Scan for the cell matching the given text and deliver its (x, y) coordinate at center. 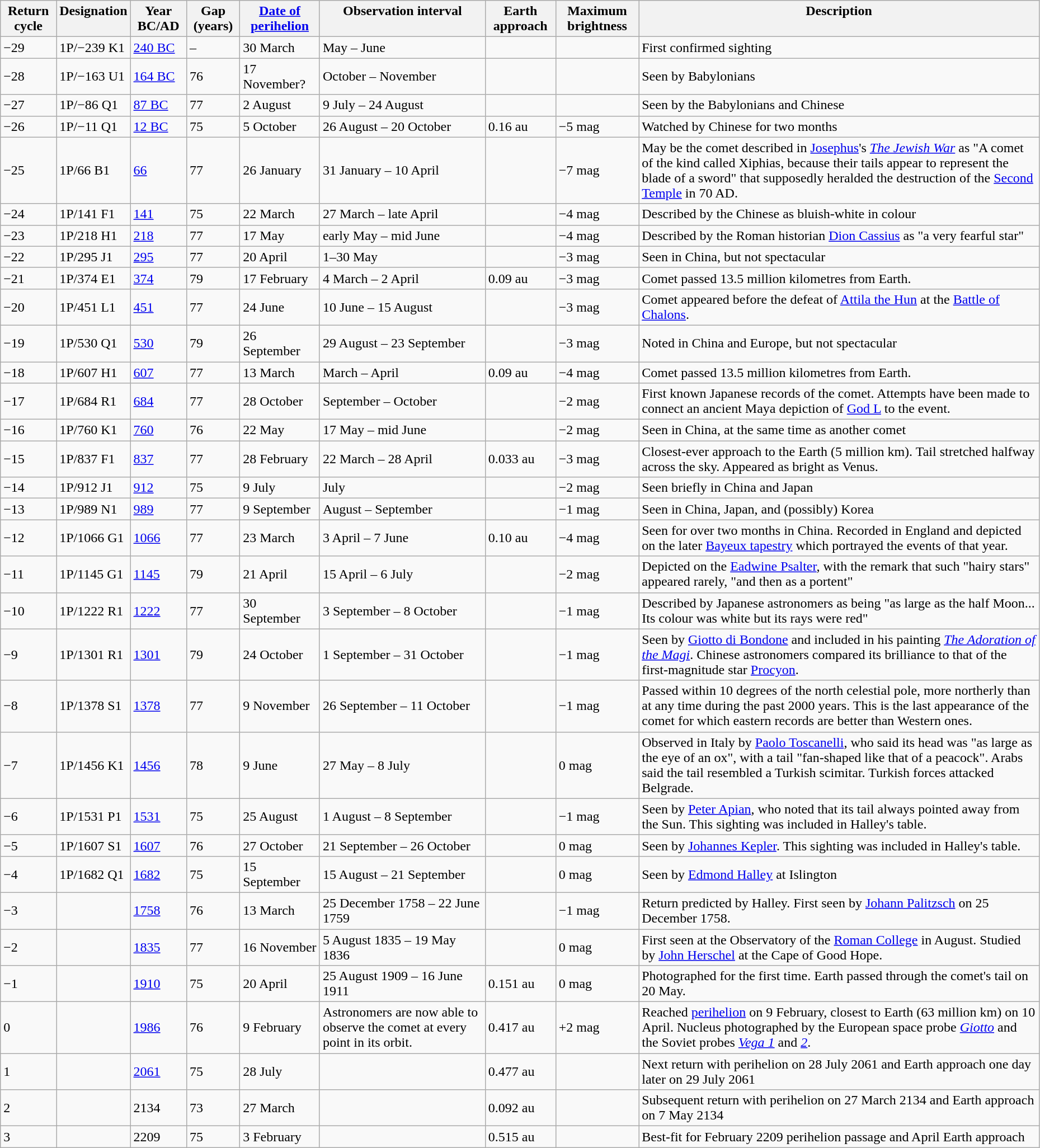
66 (158, 170)
1P/1531 P1 (93, 817)
0.477 au (520, 1072)
17 May – mid June (402, 430)
2209 (158, 1137)
3 April – 7 June (402, 538)
1066 (158, 538)
−5 mag (597, 126)
25 December 1758 – 22 June 1759 (402, 911)
9 November (280, 706)
24 October (280, 655)
Seen by Babylonians (839, 76)
9 June (280, 765)
22 March (280, 214)
28 July (280, 1072)
17 February (280, 278)
−10 (29, 611)
1301 (158, 655)
1P/607 H1 (93, 372)
1P/684 R1 (93, 402)
Comet appeared before the defeat of Attila the Hun at the Battle of Chalons. (839, 307)
Next return with perihelion on 28 July 2061 and Earth approach one day later on 29 July 2061 (839, 1072)
March – April (402, 372)
Seen briefly in China and Japan (839, 488)
−22 (29, 257)
26 September – 11 October (402, 706)
28 October (280, 402)
3 February (280, 1137)
1P/1456 K1 (93, 765)
−25 (29, 170)
Noted in China and Europe, but not spectacular (839, 344)
Described by Japanese astronomers as being "as large as the half Moon... Its colour was white but its rays were red" (839, 611)
16 November (280, 947)
Described by the Roman historian Dion Cassius as "a very fearful star" (839, 236)
Watched by Chinese for two months (839, 126)
−6 (29, 817)
−27 (29, 105)
240 BC (158, 48)
Astronomers are now able to observe the comet at every point in its orbit. (402, 1028)
Seen in China, at the same time as another comet (839, 430)
– (213, 48)
−28 (29, 76)
0.033 au (520, 459)
912 (158, 488)
15 August – 21 September (402, 874)
24 June (280, 307)
1835 (158, 947)
Observation interval (402, 19)
−21 (29, 278)
1378 (158, 706)
−5 (29, 845)
1531 (158, 817)
9 September (280, 509)
1145 (158, 574)
1P/−11 Q1 (93, 126)
1222 (158, 611)
21 April (280, 574)
Depicted on the Eadwine Psalter, with the remark that such "hairy stars" appeared rarely, "and then as a portent" (839, 574)
0.16 au (520, 126)
October – November (402, 76)
30 March (280, 48)
−8 (29, 706)
−4 (29, 874)
295 (158, 257)
−20 (29, 307)
−24 (29, 214)
22 March – 28 April (402, 459)
0.417 au (520, 1028)
Best-fit for February 2209 perihelion passage and April Earth approach (839, 1137)
1P/1222 R1 (93, 611)
1P/837 F1 (93, 459)
1P/1682 Q1 (93, 874)
−15 (29, 459)
Maximum brightness (597, 19)
1–30 May (402, 257)
+2 mag (597, 1028)
−14 (29, 488)
−9 (29, 655)
218 (158, 236)
21 September – 26 October (402, 845)
1986 (158, 1028)
25 August (280, 817)
First known Japanese records of the comet. Attempts have been made to connect an ancient Maya depiction of God L to the event. (839, 402)
2 August (280, 105)
1P/374 E1 (93, 278)
5 August 1835 – 19 May 1836 (402, 947)
1P/1066 G1 (93, 538)
Seen by Peter Apian, who noted that its tail always pointed away from the Sun. This sighting was included in Halley's table. (839, 817)
2134 (158, 1108)
1P/218 H1 (93, 236)
1P/1607 S1 (93, 845)
15 September (280, 874)
3 September – 8 October (402, 611)
Seen by the Babylonians and Chinese (839, 105)
5 October (280, 126)
Seen by Johannes Kepler. This sighting was included in Halley's table. (839, 845)
0.151 au (520, 984)
Seen by Edmond Halley at Islington (839, 874)
−26 (29, 126)
17 May (280, 236)
23 March (280, 538)
Designation (93, 19)
1 August – 8 September (402, 817)
26 January (280, 170)
1758 (158, 911)
1P/1378 S1 (93, 706)
0 (29, 1028)
First confirmed sighting (839, 48)
−19 (29, 344)
164 BC (158, 76)
73 (213, 1108)
27 October (280, 845)
First seen at the Observatory of the Roman College in August. Studied by John Herschel at the Cape of Good Hope. (839, 947)
Date of perihelion (280, 19)
28 February (280, 459)
31 January – 10 April (402, 170)
1P/530 Q1 (93, 344)
−16 (29, 430)
451 (158, 307)
1P/−239 K1 (93, 48)
−12 (29, 538)
1P/760 K1 (93, 430)
−1 (29, 984)
1607 (158, 845)
1P/−86 Q1 (93, 105)
1P/989 N1 (93, 509)
1456 (158, 765)
Subsequent return with perihelion on 27 March 2134 and Earth approach on 7 May 2134 (839, 1108)
−29 (29, 48)
−2 (29, 947)
1P/66 B1 (93, 170)
9 July (280, 488)
Photographed for the first time. Earth passed through the comet's tail on 20 May. (839, 984)
0.10 au (520, 538)
Seen for over two months in China. Recorded in England and depicted on the later Bayeux tapestry which portrayed the events of that year. (839, 538)
1P/141 F1 (93, 214)
Return predicted by Halley. First seen by Johann Palitzsch on 25 December 1758. (839, 911)
29 August – 23 September (402, 344)
1P/−163 U1 (93, 76)
9 July – 24 August (402, 105)
1P/295 J1 (93, 257)
Year BC/AD (158, 19)
30 September (280, 611)
22 May (280, 430)
27 March – late April (402, 214)
−3 (29, 911)
10 June – 15 August (402, 307)
684 (158, 402)
Earth approach (520, 19)
15 April – 6 July (402, 574)
early May – mid June (402, 236)
2061 (158, 1072)
3 (29, 1137)
78 (213, 765)
27 March (280, 1108)
1682 (158, 874)
1910 (158, 984)
1 September – 31 October (402, 655)
July (402, 488)
837 (158, 459)
Seen in China, Japan, and (possibly) Korea (839, 509)
25 August 1909 – 16 June 1911 (402, 984)
0.515 au (520, 1137)
17 November? (280, 76)
141 (158, 214)
27 May – 8 July (402, 765)
9 February (280, 1028)
374 (158, 278)
−7 mag (597, 170)
607 (158, 372)
2 (29, 1108)
12 BC (158, 126)
530 (158, 344)
1P/1301 R1 (93, 655)
Description (839, 19)
−13 (29, 509)
989 (158, 509)
Closest-ever approach to the Earth (5 million km). Tail stretched halfway across the sky. Appeared as bright as Venus. (839, 459)
87 BC (158, 105)
4 March – 2 April (402, 278)
−7 (29, 765)
May – June (402, 48)
1P/912 J1 (93, 488)
−18 (29, 372)
0.092 au (520, 1108)
August – September (402, 509)
26 September (280, 344)
September – October (402, 402)
1P/451 L1 (93, 307)
Return cycle (29, 19)
Gap (years) (213, 19)
1P/1145 G1 (93, 574)
760 (158, 430)
26 August – 20 October (402, 126)
−11 (29, 574)
−23 (29, 236)
Seen in China, but not spectacular (839, 257)
Described by the Chinese as bluish-white in colour (839, 214)
1 (29, 1072)
−17 (29, 402)
